Output the [x, y] coordinate of the center of the cell containing the given text.  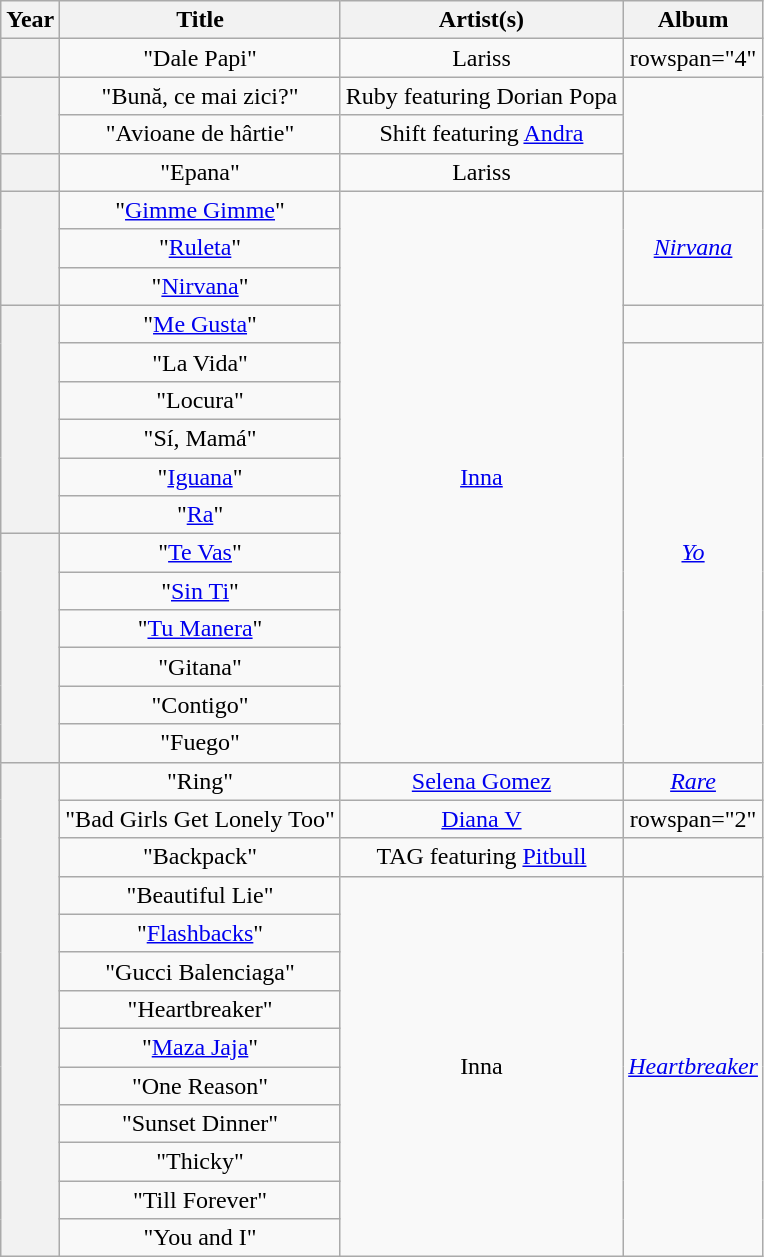
"Te Vas" [200, 553]
"Gitana" [200, 667]
"Ruleta" [200, 248]
"Thicky" [200, 1162]
"Locura" [200, 400]
"Sunset Dinner" [200, 1124]
Artist(s) [481, 20]
Shift featuring Andra [481, 134]
"Heartbreaker" [200, 1009]
"Gucci Balenciaga" [200, 971]
"Till Forever" [200, 1200]
Selena Gomez [481, 781]
"Fuego" [200, 743]
"Sí, Mamá" [200, 438]
"You and I" [200, 1238]
"La Vida" [200, 362]
"Ring" [200, 781]
Diana V [481, 819]
Heartbreaker [694, 1066]
"Nirvana" [200, 286]
Album [694, 20]
"Bad Girls Get Lonely Too" [200, 819]
TAG featuring Pitbull [481, 857]
"Ra" [200, 515]
"Bună, ce mai zici?" [200, 96]
"Beautiful Lie" [200, 895]
"Epana" [200, 172]
Yo [694, 552]
"Avioane de hârtie" [200, 134]
"One Reason" [200, 1085]
"Iguana" [200, 477]
"Maza Jaja" [200, 1047]
"Gimme Gimme" [200, 210]
rowspan="4" [694, 58]
"Sin Ti" [200, 591]
Nirvana [694, 248]
rowspan="2" [694, 819]
"Tu Manera" [200, 629]
"Me Gusta" [200, 324]
Title [200, 20]
"Flashbacks" [200, 933]
"Contigo" [200, 705]
Rare [694, 781]
Year [30, 20]
"Dale Papi" [200, 58]
Ruby featuring Dorian Popa [481, 96]
"Backpack" [200, 857]
